Find where the given text appears and provide that cell's center as (X, Y) coordinate. 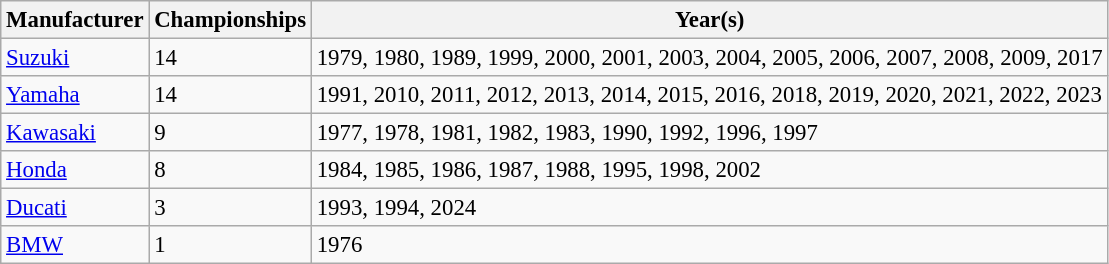
1991, 2010, 2011, 2012, 2013, 2014, 2015, 2016, 2018, 2019, 2020, 2021, 2022, 2023 (710, 95)
Honda (75, 170)
1979, 1980, 1989, 1999, 2000, 2001, 2003, 2004, 2005, 2006, 2007, 2008, 2009, 2017 (710, 58)
9 (230, 133)
1976 (710, 245)
Ducati (75, 208)
Suzuki (75, 58)
8 (230, 170)
3 (230, 208)
Manufacturer (75, 20)
Championships (230, 20)
1993, 1994, 2024 (710, 208)
1984, 1985, 1986, 1987, 1988, 1995, 1998, 2002 (710, 170)
Kawasaki (75, 133)
Year(s) (710, 20)
Yamaha (75, 95)
1 (230, 245)
1977, 1978, 1981, 1982, 1983, 1990, 1992, 1996, 1997 (710, 133)
BMW (75, 245)
